Extract the [X, Y] coordinate from the center of the cell holding the provided text.  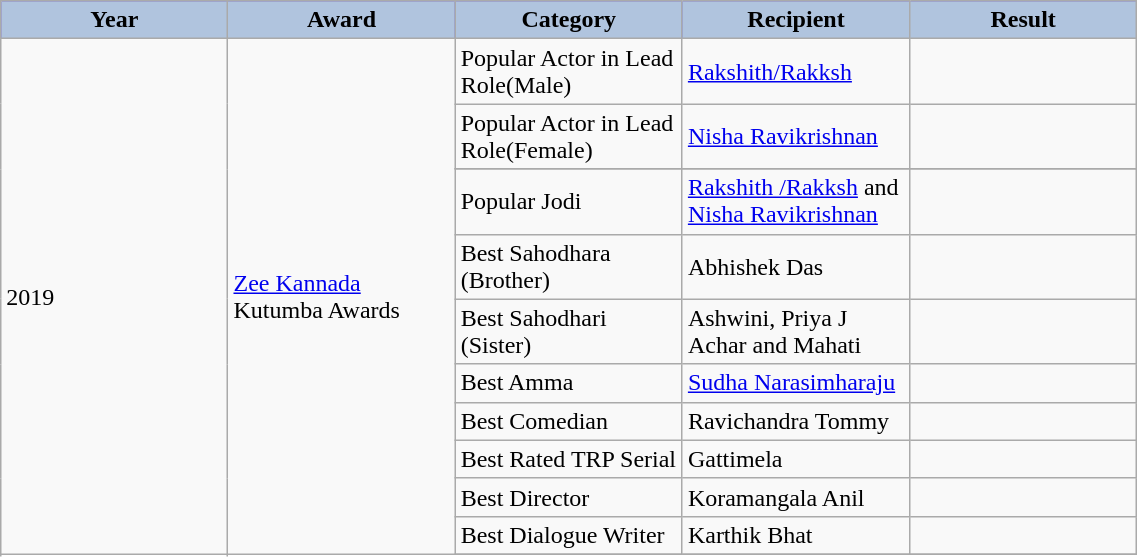
Zee Kannada Kutumba Awards [342, 297]
Koramangala Anil [796, 497]
Result [1024, 20]
Popular Actor in Lead Role(Male) [568, 72]
Best Sahodhara (Brother) [568, 266]
Karthik Bhat [796, 535]
Best Amma [568, 383]
Abhishek Das [796, 266]
Year [114, 20]
Category [568, 20]
Ashwini, Priya J Achar and Mahati [796, 332]
Sudha Narasimharaju [796, 383]
Gattimela [796, 459]
Nisha Ravikrishnan [796, 136]
Best Sahodhari (Sister) [568, 332]
Rakshith/Rakksh [796, 72]
Best Comedian [568, 421]
Best Rated TRP Serial [568, 459]
Ravichandra Tommy [796, 421]
Popular Jodi [568, 202]
Best Director [568, 497]
Recipient [796, 20]
Best Dialogue Writer [568, 535]
2019 [114, 297]
Award [342, 20]
Rakshith /Rakksh and Nisha Ravikrishnan [796, 202]
Popular Actor in Lead Role(Female) [568, 136]
